Extract the [x, y] coordinate from the center of the cell holding the provided text.  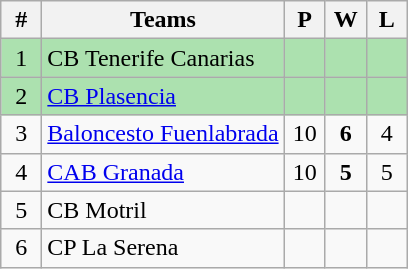
W [346, 20]
2 [22, 96]
CB Plasencia [163, 96]
CAB Granada [163, 172]
L [386, 20]
3 [22, 134]
P [304, 20]
CB Tenerife Canarias [163, 58]
# [22, 20]
CB Motril [163, 210]
Teams [163, 20]
1 [22, 58]
CP La Serena [163, 248]
Baloncesto Fuenlabrada [163, 134]
